Output the [x, y] coordinate of the center of the cell containing the given text.  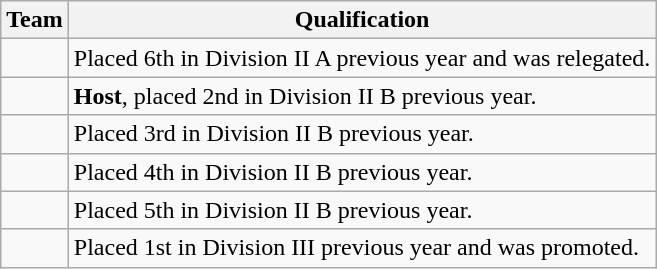
Team [35, 20]
Qualification [362, 20]
Placed 6th in Division II A previous year and was relegated. [362, 58]
Placed 4th in Division II B previous year. [362, 172]
Placed 1st in Division III previous year and was promoted. [362, 248]
Placed 5th in Division II B previous year. [362, 210]
Host, placed 2nd in Division II B previous year. [362, 96]
Placed 3rd in Division II B previous year. [362, 134]
